Output the (x, y) coordinate of the center of the cell containing the given text.  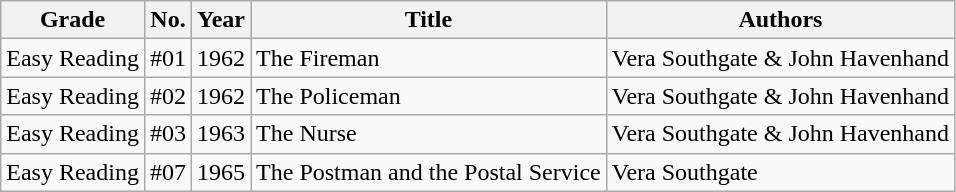
#03 (168, 134)
1963 (222, 134)
The Fireman (429, 58)
1965 (222, 172)
The Policeman (429, 96)
#07 (168, 172)
Vera Southgate (780, 172)
The Postman and the Postal Service (429, 172)
Grade (73, 20)
Title (429, 20)
The Nurse (429, 134)
No. (168, 20)
Year (222, 20)
#02 (168, 96)
#01 (168, 58)
Authors (780, 20)
